Determine the [X, Y] coordinate at the center of the cell enclosing the given text.  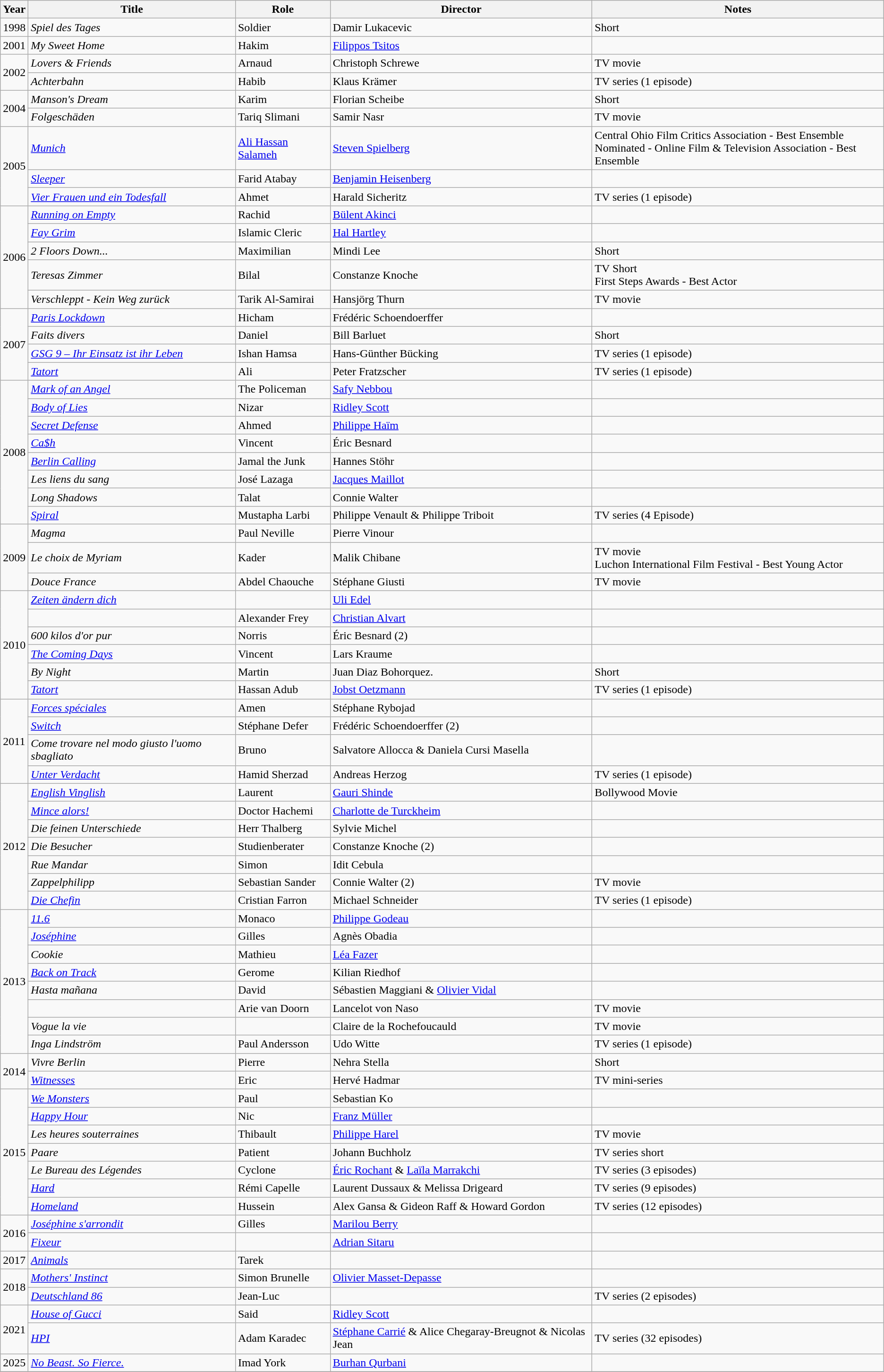
Farid Atabay [282, 179]
Fixeur [132, 1242]
Rachid [282, 214]
Pierre [282, 1062]
2005 [14, 166]
Éric Rochant & Laïla Marrakchi [461, 1170]
HPI [132, 1338]
Soldier [282, 27]
Philippe Venault & Philippe Triboit [461, 515]
Paris Lockdown [132, 317]
Marilou Berry [461, 1224]
Mustapha Larbi [282, 515]
Abdel Chaouche [282, 582]
Die Chefin [132, 900]
TV series (32 episodes) [738, 1338]
Pierre Vinour [461, 533]
Zappelphilipp [132, 883]
Paul Andersson [282, 1044]
The Policeman [282, 389]
Uli Edel [461, 600]
Bruno [282, 750]
Philippe Harel [461, 1134]
2015 [14, 1152]
My Sweet Home [132, 45]
David [282, 990]
Achterbahn [132, 81]
Juan Diaz Bohorquez. [461, 672]
Unter Verdacht [132, 774]
Eric [282, 1080]
Vier Frauen und ein Todesfall [132, 197]
Connie Walter [461, 497]
Habib [282, 81]
2018 [14, 1287]
Bill Barluet [461, 335]
Léa Fazer [461, 954]
1998 [14, 27]
Samir Nasr [461, 117]
Zeiten ändern dich [132, 600]
TV ShortFirst Steps Awards - Best Actor [738, 275]
2009 [14, 557]
Doctor Hachemi [282, 810]
Magma [132, 533]
Alexander Frey [282, 618]
2010 [14, 645]
Animals [132, 1260]
Imad York [282, 1363]
Hans-Günther Bücking [461, 353]
2006 [14, 257]
2016 [14, 1233]
Le choix de Myriam [132, 557]
Les heures souterraines [132, 1134]
600 kilos d'or pur [132, 636]
Herr Thalberg [282, 828]
2008 [14, 452]
Hard [132, 1188]
Hannes Stöhr [461, 461]
Switch [132, 726]
2007 [14, 344]
Amen [282, 708]
Nehra Stella [461, 1062]
Udo Witte [461, 1044]
Role [282, 9]
Lancelot von Naso [461, 1008]
Patient [282, 1152]
Islamic Cleric [282, 232]
Adrian Sitaru [461, 1242]
TV mini-series [738, 1080]
Forces spéciales [132, 708]
Die Besucher [132, 846]
Secret Defense [132, 425]
Les liens du sang [132, 479]
Jamal the Junk [282, 461]
Gerome [282, 972]
Ahmet [282, 197]
Happy Hour [132, 1116]
Christoph Schrewe [461, 63]
Mothers' Instinct [132, 1278]
Vogue la vie [132, 1026]
Safy Nebbou [461, 389]
Director [461, 9]
Claire de la Rochefoucauld [461, 1026]
TV series (12 episodes) [738, 1206]
Jean-Luc [282, 1296]
Lovers & Friends [132, 63]
Bilal [282, 275]
TV movieLuchon International Film Festival - Best Young Actor [738, 557]
TV series (2 episodes) [738, 1296]
Joséphine s'arrondit [132, 1224]
Mark of an Angel [132, 389]
Bollywood Movie [738, 792]
Le Bureau des Légendes [132, 1170]
Ahmed [282, 425]
Hansjörg Thurn [461, 300]
Hassan Adub [282, 690]
Andreas Herzog [461, 774]
Steven Spielberg [461, 148]
Martin [282, 672]
English Vinglish [132, 792]
Folgeschäden [132, 117]
Constanze Knoche [461, 275]
Ali [282, 371]
Kader [282, 557]
Salvatore Allocca & Daniela Cursi Masella [461, 750]
Klaus Krämer [461, 81]
Laurent [282, 792]
Karim [282, 99]
Thibault [282, 1134]
Spiel des Tages [132, 27]
Charlotte de Turckheim [461, 810]
Tariq Slimani [282, 117]
Arnaud [282, 63]
Ishan Hamsa [282, 353]
Gauri Shinde [461, 792]
Berlin Calling [132, 461]
Tarik Al-Samirai [282, 300]
Michael Schneider [461, 900]
Norris [282, 636]
Hasta mañana [132, 990]
2025 [14, 1363]
Simon [282, 864]
Philippe Godeau [461, 918]
Inga Lindström [132, 1044]
Florian Scheibe [461, 99]
Tarek [282, 1260]
Hal Hartley [461, 232]
Harald Sicheritz [461, 197]
2004 [14, 108]
Paul Neville [282, 533]
Johann Buchholz [461, 1152]
Year [14, 9]
Mindi Lee [461, 251]
Jobst Oetzmann [461, 690]
Vivre Berlin [132, 1062]
Ca$h [132, 443]
Studienberater [282, 846]
Hicham [282, 317]
Deutschland 86 [132, 1296]
No Beast. So Fierce. [132, 1363]
Hervé Hadmar [461, 1080]
2 Floors Down... [132, 251]
Benjamin Heisenberg [461, 179]
2012 [14, 846]
Said [282, 1314]
Come trovare nel modo giusto l'uomo sbagliato [132, 750]
Notes [738, 9]
Long Shadows [132, 497]
Stéphane Defer [282, 726]
Simon Brunelle [282, 1278]
2013 [14, 981]
2014 [14, 1071]
Faits divers [132, 335]
Sylvie Michel [461, 828]
Rue Mandar [132, 864]
Hakim [282, 45]
Éric Besnard (2) [461, 636]
TV series (4 Episode) [738, 515]
Witnesses [132, 1080]
The Coming Days [132, 654]
Verschleppt - Kein Weg zurück [132, 300]
Sebastian Ko [461, 1098]
Jacques Maillot [461, 479]
Idit Cebula [461, 864]
Hamid Sherzad [282, 774]
Die feinen Unterschiede [132, 828]
2001 [14, 45]
Filippos Tsitos [461, 45]
TV series (3 episodes) [738, 1170]
Arie van Doorn [282, 1008]
Nic [282, 1116]
Spiral [132, 515]
Daniel [282, 335]
Nizar [282, 407]
Mathieu [282, 954]
José Lazaga [282, 479]
Munich [132, 148]
We Monsters [132, 1098]
Paare [132, 1152]
GSG 9 – Ihr Einsatz ist ihr Leben [132, 353]
Paul [282, 1098]
Back on Track [132, 972]
By Night [132, 672]
Constanze Knoche (2) [461, 846]
Connie Walter (2) [461, 883]
Teresas Zimmer [132, 275]
Éric Besnard [461, 443]
TV series short [738, 1152]
TV series (9 episodes) [738, 1188]
Stéphane Giusti [461, 582]
Cyclone [282, 1170]
Rémi Capelle [282, 1188]
House of Gucci [132, 1314]
2011 [14, 741]
Sleeper [132, 179]
Franz Müller [461, 1116]
Frédéric Schoendoerffer (2) [461, 726]
Frédéric Schoendoerffer [461, 317]
Bülent Akinci [461, 214]
Manson's Dream [132, 99]
Joséphine [132, 936]
Kilian Riedhof [461, 972]
Ali Hassan Salameh [282, 148]
2021 [14, 1329]
Mince alors! [132, 810]
Title [132, 9]
Burhan Qurbani [461, 1363]
Agnès Obadia [461, 936]
Hussein [282, 1206]
Malik Chibane [461, 557]
2017 [14, 1260]
2002 [14, 72]
Olivier Masset-Depasse [461, 1278]
Douce France [132, 582]
Alex Gansa & Gideon Raff & Howard Gordon [461, 1206]
11.6 [132, 918]
Maximilian [282, 251]
Monaco [282, 918]
Peter Fratzscher [461, 371]
Homeland [132, 1206]
Lars Kraume [461, 654]
Fay Grim [132, 232]
Philippe Haïm [461, 425]
Stéphane Rybojad [461, 708]
Sebastian Sander [282, 883]
Sébastien Maggiani & Olivier Vidal [461, 990]
Stéphane Carrié & Alice Chegaray-Breugnot & Nicolas Jean [461, 1338]
Body of Lies [132, 407]
Christian Alvart [461, 618]
Laurent Dussaux & Melissa Drigeard [461, 1188]
Running on Empty [132, 214]
Damir Lukacevic [461, 27]
Central Ohio Film Critics Association - Best EnsembleNominated - Online Film & Television Association - Best Ensemble [738, 148]
Cookie [132, 954]
Cristian Farron [282, 900]
Adam Karadec [282, 1338]
Talat [282, 497]
